Scan for the cell matching the given text and deliver its (X, Y) coordinate at center. 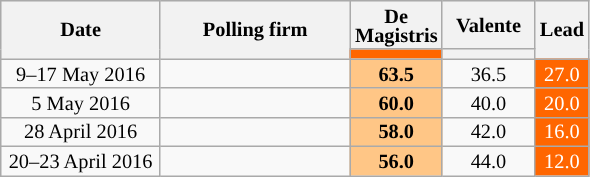
5 May 2016 (81, 102)
16.0 (562, 132)
20–23 April 2016 (81, 160)
42.0 (488, 132)
36.5 (488, 74)
Lead (562, 29)
20.0 (562, 102)
58.0 (396, 132)
60.0 (396, 102)
27.0 (562, 74)
Valente (488, 24)
44.0 (488, 160)
12.0 (562, 160)
Date (81, 29)
56.0 (396, 160)
9–17 May 2016 (81, 74)
40.0 (488, 102)
Polling firm (255, 29)
28 April 2016 (81, 132)
De Magistris (396, 24)
63.5 (396, 74)
